Detect which cell encompasses the target text, then output its [x, y] center coordinate. 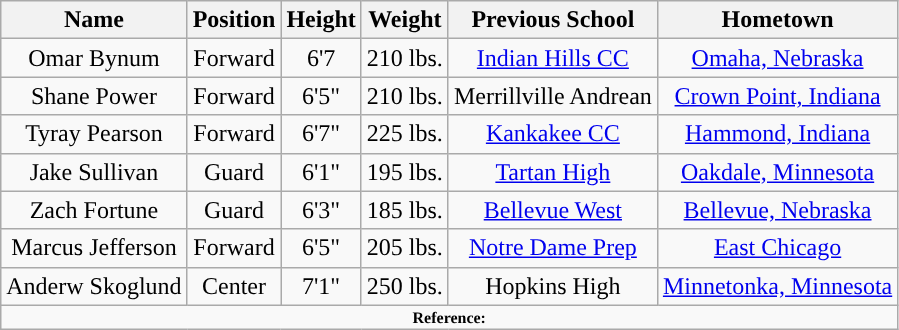
Tyray Pearson [94, 134]
Bellevue, Nebraska [777, 210]
East Chicago [777, 248]
195 lbs. [404, 172]
Tartan High [552, 172]
Hopkins High [552, 286]
Omaha, Nebraska [777, 58]
Name [94, 20]
Zach Fortune [94, 210]
250 lbs. [404, 286]
Indian Hills CC [552, 58]
Minnetonka, Minnesota [777, 286]
6'1" [321, 172]
Anderw Skoglund [94, 286]
185 lbs. [404, 210]
6'3" [321, 210]
Crown Point, Indiana [777, 96]
Weight [404, 20]
Kankakee CC [552, 134]
Omar Bynum [94, 58]
Height [321, 20]
Position [234, 20]
Previous School [552, 20]
Shane Power [94, 96]
225 lbs. [404, 134]
Notre Dame Prep [552, 248]
7'1" [321, 286]
Marcus Jefferson [94, 248]
205 lbs. [404, 248]
Reference: [450, 317]
Hammond, Indiana [777, 134]
6'7 [321, 58]
Merrillville Andrean [552, 96]
Hometown [777, 20]
Jake Sullivan [94, 172]
6'7" [321, 134]
Center [234, 286]
Oakdale, Minnesota [777, 172]
Bellevue West [552, 210]
